Scan for the cell matching the given text and deliver its [x, y] coordinate at center. 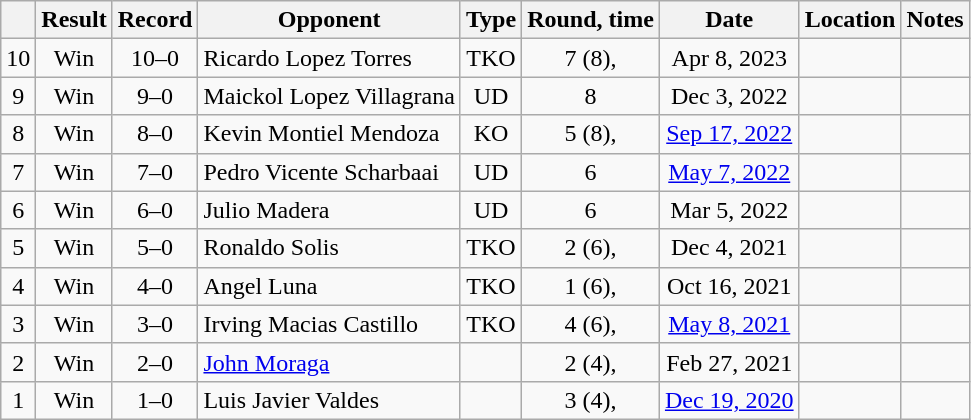
Julio Madera [329, 210]
1–0 [155, 400]
6–0 [155, 210]
Type [490, 20]
Dec 19, 2020 [729, 400]
2 (6), [591, 248]
3–0 [155, 324]
8–0 [155, 134]
Notes [935, 20]
Ronaldo Solis [329, 248]
1 [18, 400]
2 (4), [591, 362]
7 (8), [591, 58]
May 7, 2022 [729, 172]
Kevin Montiel Mendoza [329, 134]
Dec 3, 2022 [729, 96]
Result [74, 20]
7–0 [155, 172]
2 [18, 362]
Round, time [591, 20]
Apr 8, 2023 [729, 58]
Dec 4, 2021 [729, 248]
Record [155, 20]
Sep 17, 2022 [729, 134]
10–0 [155, 58]
1 (6), [591, 286]
Oct 16, 2021 [729, 286]
May 8, 2021 [729, 324]
10 [18, 58]
4 (6), [591, 324]
2–0 [155, 362]
Maickol Lopez Villagrana [329, 96]
7 [18, 172]
Feb 27, 2021 [729, 362]
3 [18, 324]
Angel Luna [329, 286]
Pedro Vicente Scharbaai [329, 172]
KO [490, 134]
Ricardo Lopez Torres [329, 58]
Luis Javier Valdes [329, 400]
5 (8), [591, 134]
3 (4), [591, 400]
9 [18, 96]
9–0 [155, 96]
Opponent [329, 20]
John Moraga [329, 362]
4–0 [155, 286]
Date [729, 20]
4 [18, 286]
5 [18, 248]
Irving Macias Castillo [329, 324]
Mar 5, 2022 [729, 210]
5–0 [155, 248]
Location [850, 20]
